Output the (x, y) coordinate of the center of the cell containing the given text.  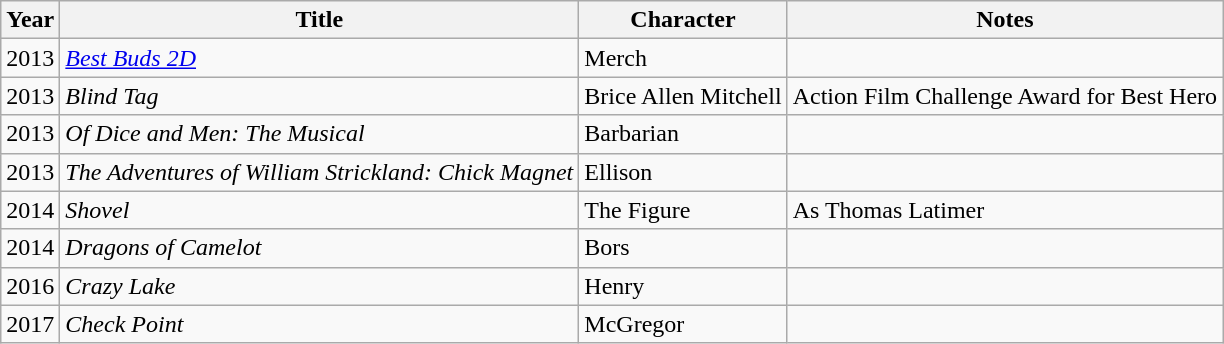
2017 (30, 324)
Barbarian (683, 134)
Henry (683, 286)
Check Point (320, 324)
Dragons of Camelot (320, 248)
Best Buds 2D (320, 58)
Notes (1004, 20)
Merch (683, 58)
2016 (30, 286)
Crazy Lake (320, 286)
Brice Allen Mitchell (683, 96)
The Figure (683, 210)
Year (30, 20)
Action Film Challenge Award for Best Hero (1004, 96)
Blind Tag (320, 96)
Character (683, 20)
Shovel (320, 210)
Of Dice and Men: The Musical (320, 134)
McGregor (683, 324)
As Thomas Latimer (1004, 210)
Title (320, 20)
Ellison (683, 172)
The Adventures of William Strickland: Chick Magnet (320, 172)
Bors (683, 248)
